Find where the given text appears and provide that cell's center as (x, y) coordinate. 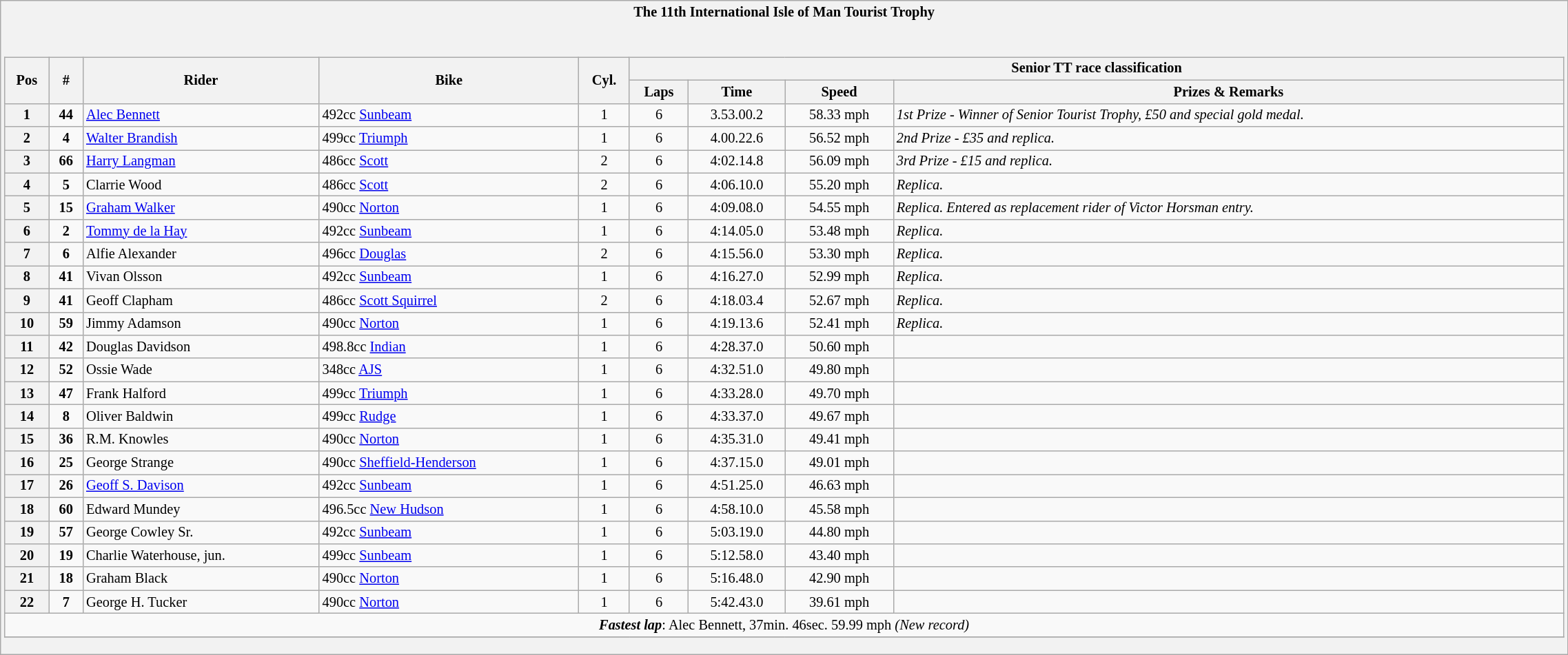
3.53.00.2 (737, 115)
George H. Tucker (201, 602)
4:14.05.0 (737, 231)
George Cowley Sr. (201, 532)
4:33.28.0 (737, 393)
Fastest lap: Alec Bennett, 37min. 46sec. 59.99 mph (New record) (784, 625)
Douglas Davidson (201, 346)
Replica. Entered as replacement rider of Victor Horsman entry. (1228, 207)
Ossie Wade (201, 370)
Edward Mundey (201, 509)
3rd Prize - £15 and replica. (1228, 161)
46.63 mph (839, 486)
Prizes & Remarks (1228, 92)
Charlie Waterhouse, jun. (201, 555)
4:19.13.6 (737, 324)
Senior TT race classification (1097, 68)
49.67 mph (839, 416)
60 (66, 509)
22 (26, 602)
Jimmy Adamson (201, 324)
5:12.58.0 (737, 555)
4:16.27.0 (737, 277)
Cyl. (604, 80)
348cc AJS (449, 370)
Clarrie Wood (201, 185)
4:58.10.0 (737, 509)
Oliver Baldwin (201, 416)
Walter Brandish (201, 138)
Harry Langman (201, 161)
490cc Sheffield-Henderson (449, 463)
4:28.37.0 (737, 346)
49.80 mph (839, 370)
50.60 mph (839, 346)
# (66, 80)
44 (66, 115)
36 (66, 439)
Time (737, 92)
Vivan Olsson (201, 277)
4:09.08.0 (737, 207)
26 (66, 486)
Speed (839, 92)
4:06.10.0 (737, 185)
57 (66, 532)
45.58 mph (839, 509)
49.70 mph (839, 393)
4:37.15.0 (737, 463)
42.90 mph (839, 579)
499cc Sunbeam (449, 555)
56.09 mph (839, 161)
496.5cc New Hudson (449, 509)
Bike (449, 80)
47 (66, 393)
44.80 mph (839, 532)
11 (26, 346)
George Strange (201, 463)
52.99 mph (839, 277)
Geoff Clapham (201, 300)
Graham Walker (201, 207)
49.41 mph (839, 439)
Tommy de la Hay (201, 231)
56.52 mph (839, 138)
53.30 mph (839, 254)
42 (66, 346)
4:02.14.8 (737, 161)
4:51.25.0 (737, 486)
499cc Rudge (449, 416)
21 (26, 579)
54.55 mph (839, 207)
4:33.37.0 (737, 416)
10 (26, 324)
1st Prize - Winner of Senior Tourist Trophy, £50 and special gold medal. (1228, 115)
Alfie Alexander (201, 254)
49.01 mph (839, 463)
4:32.51.0 (737, 370)
55.20 mph (839, 185)
53.48 mph (839, 231)
25 (66, 463)
498.8cc Indian (449, 346)
20 (26, 555)
4:15.56.0 (737, 254)
Frank Halford (201, 393)
16 (26, 463)
5:16.48.0 (737, 579)
Laps (659, 92)
3 (26, 161)
66 (66, 161)
14 (26, 416)
5:03.19.0 (737, 532)
13 (26, 393)
59 (66, 324)
17 (26, 486)
52 (66, 370)
R.M. Knowles (201, 439)
4.00.22.6 (737, 138)
39.61 mph (839, 602)
The 11th International Isle of Man Tourist Trophy (784, 11)
Geoff S. Davison (201, 486)
9 (26, 300)
2nd Prize - £35 and replica. (1228, 138)
Rider (201, 80)
52.67 mph (839, 300)
486cc Scott Squirrel (449, 300)
Pos (26, 80)
Alec Bennett (201, 115)
52.41 mph (839, 324)
5:42.43.0 (737, 602)
12 (26, 370)
496cc Douglas (449, 254)
4:18.03.4 (737, 300)
Graham Black (201, 579)
43.40 mph (839, 555)
4:35.31.0 (737, 439)
58.33 mph (839, 115)
